Pinpoint the cell where the given text exists, returning its (X, Y) midpoint coordinate. 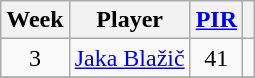
Week (35, 20)
Jaka Blažič (130, 58)
PIR (216, 20)
41 (216, 58)
3 (35, 58)
Player (130, 20)
